Return the [X, Y] coordinate for the center point of the cell that contains the specified text.  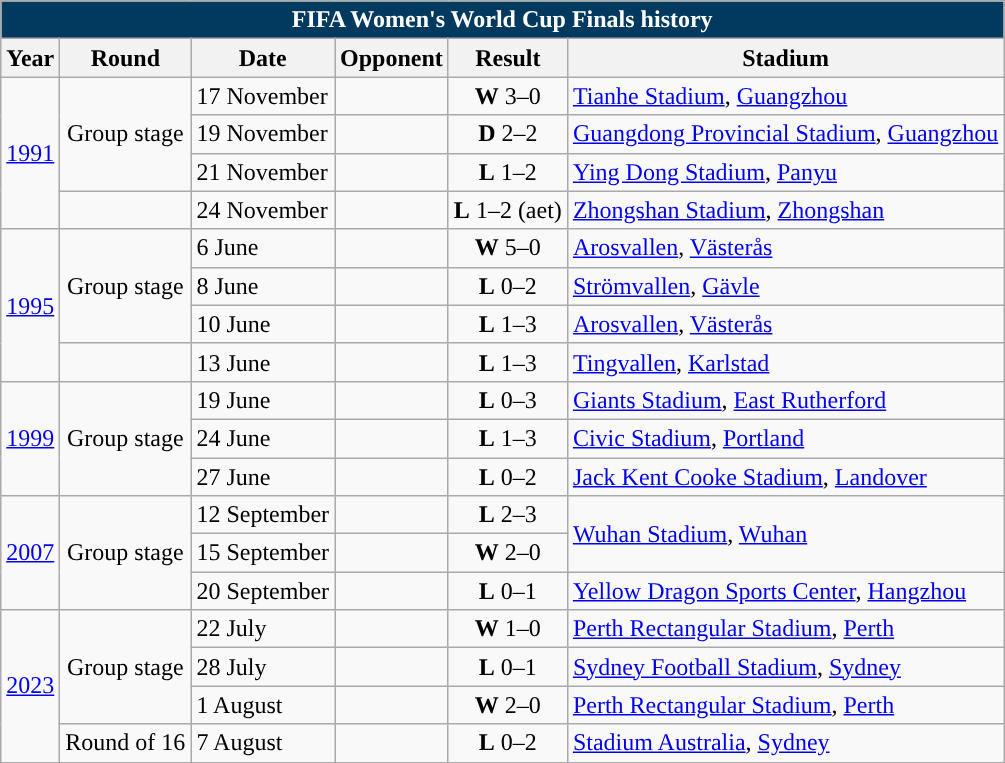
12 September [263, 515]
Tingvallen, Karlstad [785, 362]
2023 [30, 686]
W 5–0 [508, 248]
Ying Dong Stadium, Panyu [785, 172]
22 July [263, 629]
27 June [263, 477]
Stadium [785, 58]
8 June [263, 286]
Year [30, 58]
L 1–2 (aet) [508, 210]
Stadium Australia, Sydney [785, 743]
Round of 16 [126, 743]
13 June [263, 362]
10 June [263, 324]
Sydney Football Stadium, Sydney [785, 667]
D 2–2 [508, 134]
28 July [263, 667]
1999 [30, 438]
Round [126, 58]
L 1–2 [508, 172]
1995 [30, 305]
2007 [30, 553]
20 September [263, 591]
Guangdong Provincial Stadium, Guangzhou [785, 134]
Wuhan Stadium, Wuhan [785, 534]
Strömvallen, Gävle [785, 286]
15 September [263, 553]
Zhongshan Stadium, Zhongshan [785, 210]
1991 [30, 153]
19 June [263, 400]
W 3–0 [508, 96]
Civic Stadium, Portland [785, 438]
Giants Stadium, East Rutherford [785, 400]
Result [508, 58]
21 November [263, 172]
1 August [263, 705]
Date [263, 58]
Jack Kent Cooke Stadium, Landover [785, 477]
L 2–3 [508, 515]
24 June [263, 438]
24 November [263, 210]
17 November [263, 96]
19 November [263, 134]
FIFA Women's World Cup Finals history [502, 20]
6 June [263, 248]
L 0–3 [508, 400]
W 1–0 [508, 629]
Tianhe Stadium, Guangzhou [785, 96]
Opponent [392, 58]
7 August [263, 743]
Yellow Dragon Sports Center, Hangzhou [785, 591]
